Determine the (x, y) coordinate at the center of the cell enclosing the given text.  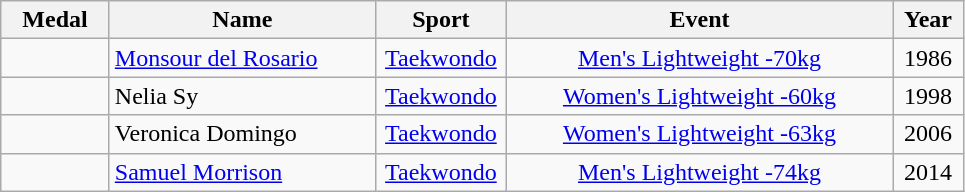
Monsour del Rosario (242, 58)
Men's Lightweight -74kg (699, 172)
Year (928, 20)
1998 (928, 96)
2014 (928, 172)
Medal (56, 20)
1986 (928, 58)
Sport (440, 20)
Veronica Domingo (242, 134)
Nelia Sy (242, 96)
Samuel Morrison (242, 172)
Event (699, 20)
Women's Lightweight -60kg (699, 96)
Women's Lightweight -63kg (699, 134)
Name (242, 20)
Men's Lightweight -70kg (699, 58)
2006 (928, 134)
